Identify which cell holds the provided text, then report its [x, y] central coordinate. 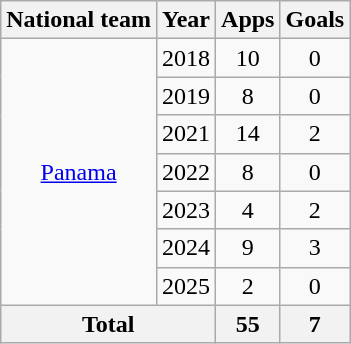
Apps [248, 20]
14 [248, 134]
55 [248, 324]
Total [108, 324]
Year [186, 20]
3 [315, 248]
7 [315, 324]
2025 [186, 286]
2024 [186, 248]
Panama [79, 172]
9 [248, 248]
2019 [186, 96]
2018 [186, 58]
2022 [186, 172]
2023 [186, 210]
4 [248, 210]
Goals [315, 20]
10 [248, 58]
National team [79, 20]
2021 [186, 134]
